For the text-containing cell, return its midpoint in [X, Y] coordinate format. 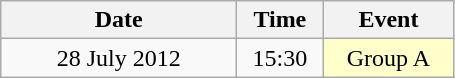
Date [119, 20]
Time [280, 20]
Group A [388, 58]
28 July 2012 [119, 58]
Event [388, 20]
15:30 [280, 58]
